Detect which cell encompasses the target text, then output its [x, y] center coordinate. 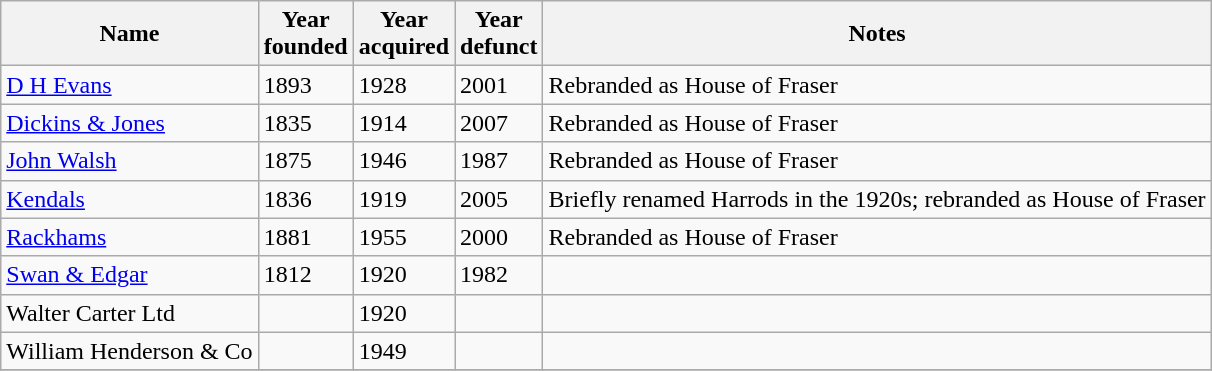
1946 [404, 161]
1987 [499, 161]
D H Evans [130, 85]
John Walsh [130, 161]
Yearfounded [306, 34]
2000 [499, 237]
Dickins & Jones [130, 123]
Kendals [130, 199]
1836 [306, 199]
1949 [404, 351]
Swan & Edgar [130, 275]
1835 [306, 123]
1928 [404, 85]
William Henderson & Co [130, 351]
Notes [877, 34]
1875 [306, 161]
Briefly renamed Harrods in the 1920s; rebranded as House of Fraser [877, 199]
Name [130, 34]
Yeardefunct [499, 34]
Yearacquired [404, 34]
1919 [404, 199]
Rackhams [130, 237]
2007 [499, 123]
2005 [499, 199]
2001 [499, 85]
1893 [306, 85]
1881 [306, 237]
1982 [499, 275]
1955 [404, 237]
Walter Carter Ltd [130, 313]
1914 [404, 123]
1812 [306, 275]
